Extract the [X, Y] coordinate from the center of the cell holding the provided text.  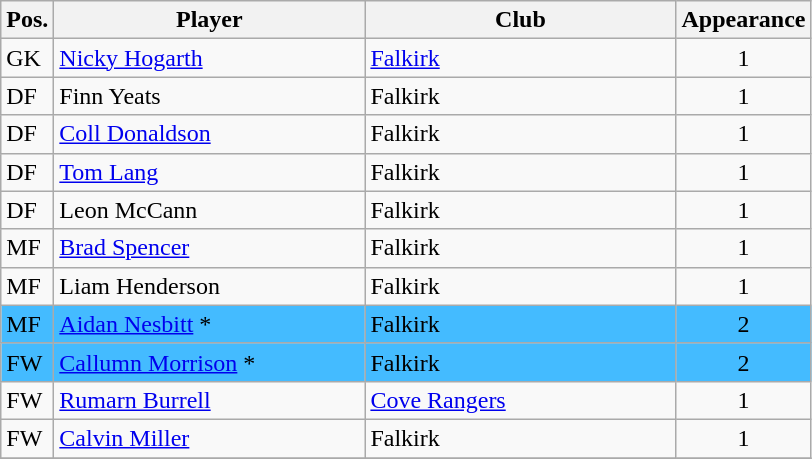
Brad Spencer [210, 248]
GK [28, 58]
Appearance [744, 20]
Player [210, 20]
Calvin Miller [210, 438]
Pos. [28, 20]
Leon McCann [210, 210]
Finn Yeats [210, 96]
Liam Henderson [210, 286]
Rumarn Burrell [210, 400]
Cove Rangers [520, 400]
Club [520, 20]
Coll Donaldson [210, 134]
Callumn Morrison * [210, 362]
Aidan Nesbitt * [210, 324]
Tom Lang [210, 172]
Nicky Hogarth [210, 58]
